Capture the cell that displays the provided text and extract its (x, y) central coordinate. 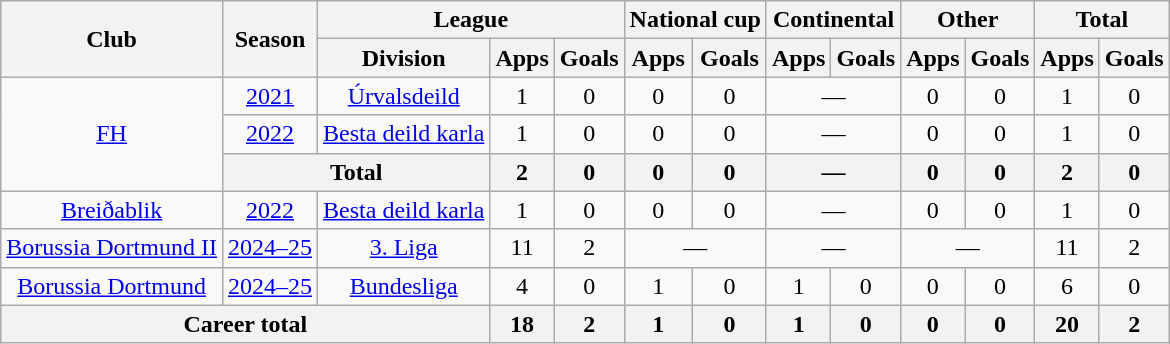
National cup (695, 20)
Division (404, 58)
Career total (246, 324)
Borussia Dortmund (112, 286)
Úrvalsdeild (404, 96)
3. Liga (404, 248)
20 (1067, 324)
League (472, 20)
FH (112, 134)
Club (112, 39)
6 (1067, 286)
Continental (833, 20)
Borussia Dortmund II (112, 248)
2021 (270, 96)
Bundesliga (404, 286)
4 (522, 286)
Breiðablik (112, 210)
Season (270, 39)
18 (522, 324)
Other (968, 20)
